Determine the (X, Y) coordinate at the center of the cell enclosing the given text.  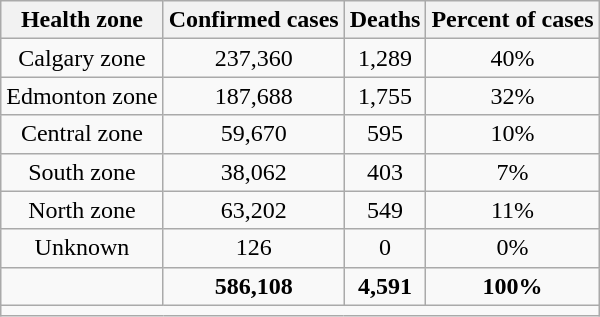
549 (385, 210)
South zone (82, 172)
Edmonton zone (82, 96)
Percent of cases (512, 20)
1,289 (385, 58)
7% (512, 172)
403 (385, 172)
586,108 (254, 286)
237,360 (254, 58)
Calgary zone (82, 58)
11% (512, 210)
595 (385, 134)
63,202 (254, 210)
32% (512, 96)
Unknown (82, 248)
1,755 (385, 96)
187,688 (254, 96)
38,062 (254, 172)
Central zone (82, 134)
126 (254, 248)
10% (512, 134)
4,591 (385, 286)
100% (512, 286)
Deaths (385, 20)
Confirmed cases (254, 20)
Health zone (82, 20)
0% (512, 248)
40% (512, 58)
59,670 (254, 134)
0 (385, 248)
North zone (82, 210)
